From the cell containing the given text, extract its center point as (x, y) coordinate. 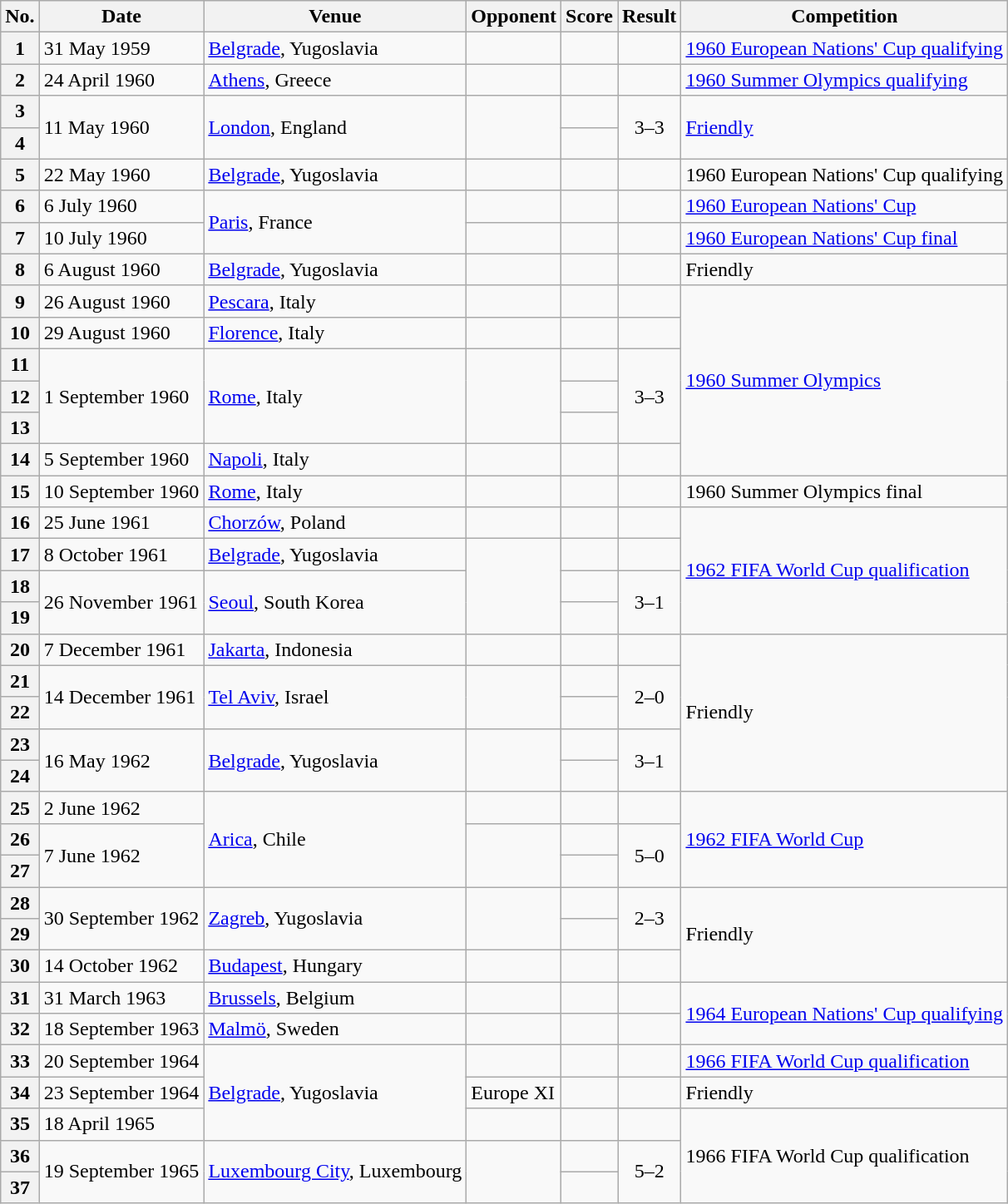
21 (20, 681)
25 (20, 807)
26 November 1961 (121, 602)
7 June 1962 (121, 855)
Date (121, 17)
15 (20, 491)
8 (20, 269)
No. (20, 17)
22 May 1960 (121, 175)
1 September 1960 (121, 396)
1960 European Nations' Cup final (845, 238)
14 December 1961 (121, 697)
Jakarta, Indonesia (335, 649)
6 July 1960 (121, 206)
30 (20, 966)
26 (20, 839)
1962 FIFA World Cup (845, 839)
Score (590, 17)
Seoul, South Korea (335, 602)
Luxembourg City, Luxembourg (335, 1172)
31 March 1963 (121, 998)
1 (20, 48)
32 (20, 1029)
20 (20, 649)
26 August 1960 (121, 301)
5–0 (649, 855)
7 (20, 238)
19 September 1965 (121, 1172)
16 (20, 523)
Pescara, Italy (335, 301)
Arica, Chile (335, 839)
25 June 1961 (121, 523)
24 (20, 776)
10 July 1960 (121, 238)
1960 Summer Olympics final (845, 491)
8 October 1961 (121, 555)
9 (20, 301)
Brussels, Belgium (335, 998)
29 August 1960 (121, 333)
Opponent (514, 17)
31 May 1959 (121, 48)
36 (20, 1156)
33 (20, 1061)
Tel Aviv, Israel (335, 697)
18 September 1963 (121, 1029)
14 October 1962 (121, 966)
2–3 (649, 918)
5 September 1960 (121, 460)
10 September 1960 (121, 491)
Florence, Italy (335, 333)
31 (20, 998)
6 August 1960 (121, 269)
5 (20, 175)
1962 FIFA World Cup qualification (845, 570)
16 May 1962 (121, 760)
1960 Summer Olympics (845, 380)
London, England (335, 127)
14 (20, 460)
Competition (845, 17)
27 (20, 871)
7 December 1961 (121, 649)
35 (20, 1124)
3 (20, 111)
11 May 1960 (121, 127)
11 (20, 364)
2 June 1962 (121, 807)
2–0 (649, 697)
1964 European Nations' Cup qualifying (845, 1014)
Budapest, Hungary (335, 966)
Chorzów, Poland (335, 523)
17 (20, 555)
1960 European Nations' Cup (845, 206)
4 (20, 143)
30 September 1962 (121, 918)
10 (20, 333)
20 September 1964 (121, 1061)
12 (20, 397)
6 (20, 206)
23 (20, 744)
Europe XI (514, 1093)
13 (20, 428)
28 (20, 902)
37 (20, 1187)
22 (20, 713)
Result (649, 17)
Zagreb, Yugoslavia (335, 918)
Venue (335, 17)
19 (20, 618)
18 (20, 586)
34 (20, 1093)
Napoli, Italy (335, 460)
29 (20, 935)
18 April 1965 (121, 1124)
Malmö, Sweden (335, 1029)
5–2 (649, 1172)
2 (20, 80)
1960 Summer Olympics qualifying (845, 80)
Paris, France (335, 222)
24 April 1960 (121, 80)
Athens, Greece (335, 80)
23 September 1964 (121, 1093)
